Pinpoint the cell where the given text exists, returning its (X, Y) midpoint coordinate. 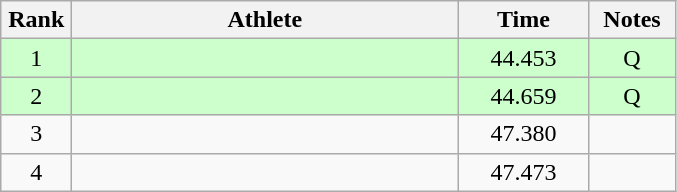
3 (36, 134)
44.659 (524, 96)
Notes (632, 20)
1 (36, 58)
47.473 (524, 172)
47.380 (524, 134)
Athlete (265, 20)
2 (36, 96)
44.453 (524, 58)
Time (524, 20)
Rank (36, 20)
4 (36, 172)
